Scan for the cell matching the given text and deliver its (x, y) coordinate at center. 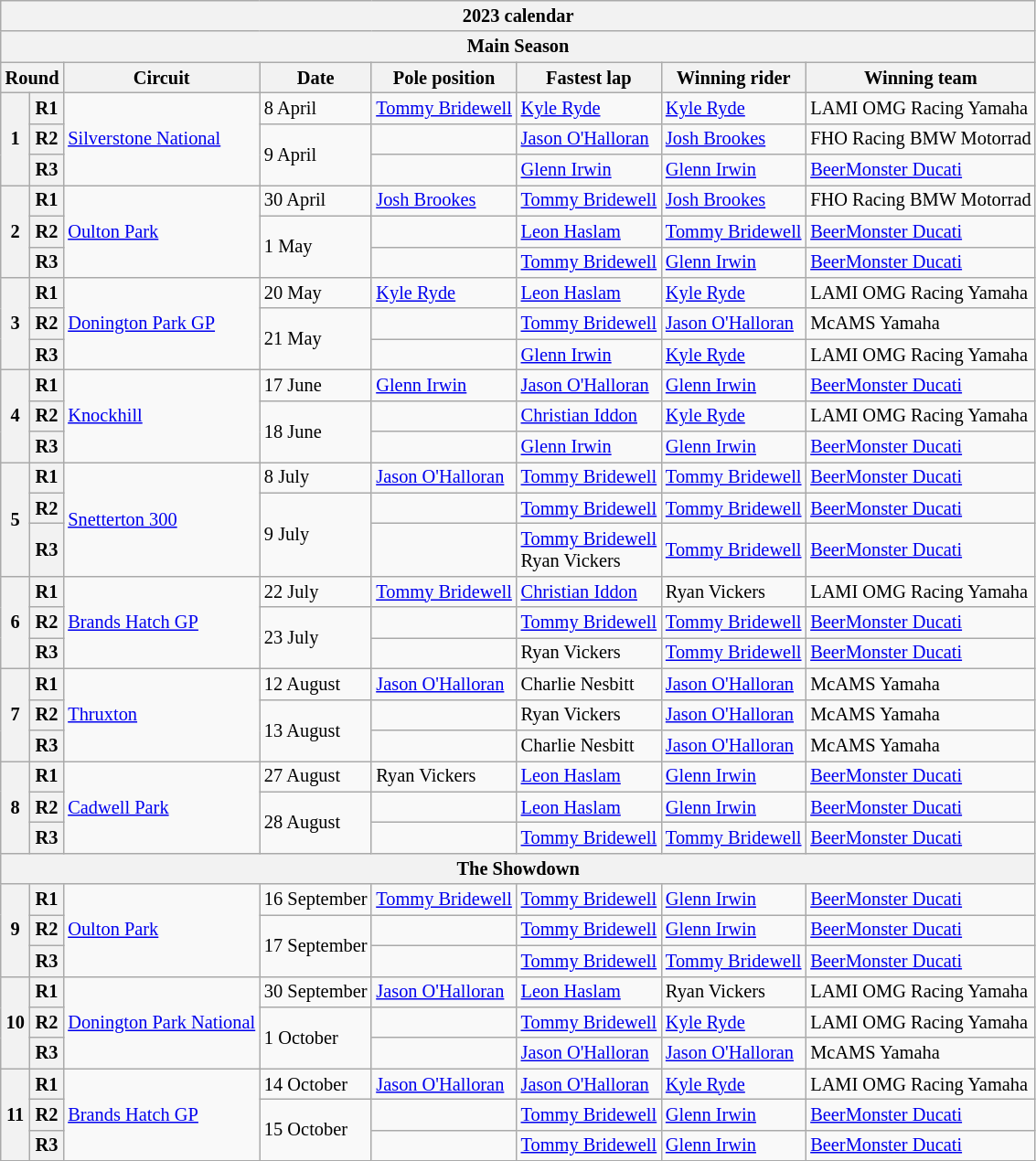
Tommy BridewellRyan Vickers (589, 549)
10 (16, 1022)
20 May (315, 293)
8 (16, 806)
Winning rider (733, 78)
Thruxton (161, 715)
23 July (315, 638)
16 September (315, 900)
Cadwell Park (161, 806)
30 September (315, 992)
8 April (315, 108)
Donington Park GP (161, 324)
14 October (315, 1084)
8 July (315, 477)
11 (16, 1115)
Fastest lap (589, 78)
13 August (315, 730)
18 June (315, 431)
30 April (315, 200)
Pole position (443, 78)
12 August (315, 684)
28 August (315, 823)
1 May (315, 247)
17 September (315, 945)
Knockhill (161, 415)
Circuit (161, 78)
22 July (315, 591)
5 (16, 519)
Silverstone National (161, 139)
Donington Park National (161, 1022)
7 (16, 715)
Main Season (518, 47)
9 July (315, 534)
6 (16, 622)
The Showdown (518, 868)
9 April (315, 154)
1 (16, 139)
4 (16, 415)
9 (16, 931)
17 June (315, 385)
Snetterton 300 (161, 519)
Date (315, 78)
15 October (315, 1130)
2023 calendar (518, 16)
Winning team (920, 78)
Round (33, 78)
27 August (315, 776)
21 May (315, 338)
2 (16, 230)
3 (16, 324)
1 October (315, 1037)
